Search for the cell housing the specified text and yield its (X, Y) center coordinate. 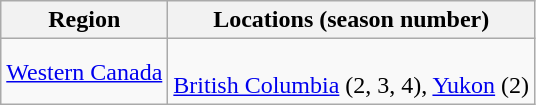
Region (84, 20)
Western Canada (84, 72)
British Columbia (2, 3, 4), Yukon (2) (352, 72)
Locations (season number) (352, 20)
